Pinpoint the cell where the given text exists, returning its [x, y] midpoint coordinate. 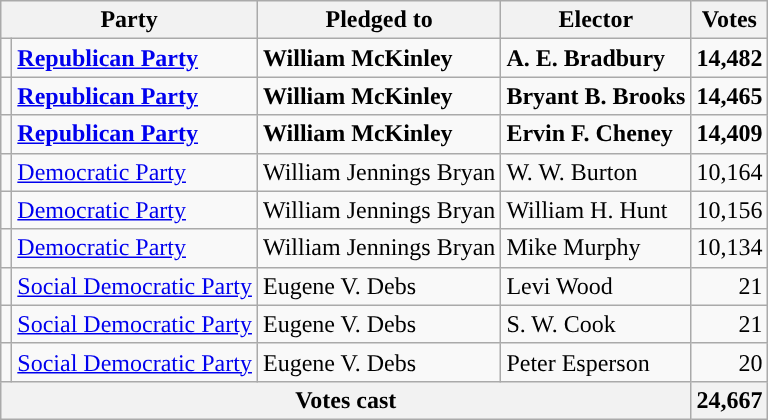
10,164 [730, 172]
W. W. Burton [596, 172]
14,465 [730, 96]
Mike Murphy [596, 248]
Peter Esperson [596, 362]
Votes [730, 20]
Pledged to [378, 20]
William H. Hunt [596, 210]
Party [130, 20]
Ervin F. Cheney [596, 134]
14,482 [730, 58]
Bryant B. Brooks [596, 96]
Votes cast [346, 400]
Levi Wood [596, 286]
10,156 [730, 210]
A. E. Bradbury [596, 58]
14,409 [730, 134]
Elector [596, 20]
24,667 [730, 400]
20 [730, 362]
10,134 [730, 248]
S. W. Cook [596, 324]
